Return (x, y) of the center of cell containing provided text 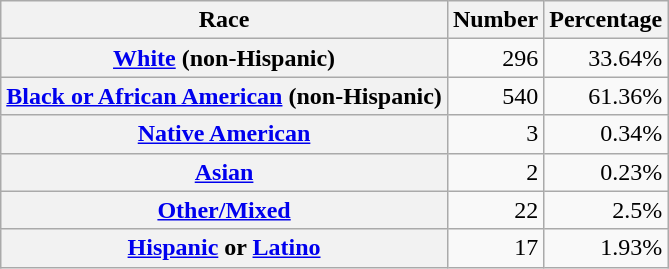
1.93% (606, 248)
Other/Mixed (224, 210)
2 (495, 172)
22 (495, 210)
Native American (224, 134)
Hispanic or Latino (224, 248)
Number (495, 20)
3 (495, 134)
296 (495, 58)
17 (495, 248)
33.64% (606, 58)
0.34% (606, 134)
61.36% (606, 96)
540 (495, 96)
White (non-Hispanic) (224, 58)
Black or African American (non-Hispanic) (224, 96)
Percentage (606, 20)
0.23% (606, 172)
Race (224, 20)
2.5% (606, 210)
Asian (224, 172)
